Pinpoint the cell where the given text exists, returning its [X, Y] midpoint coordinate. 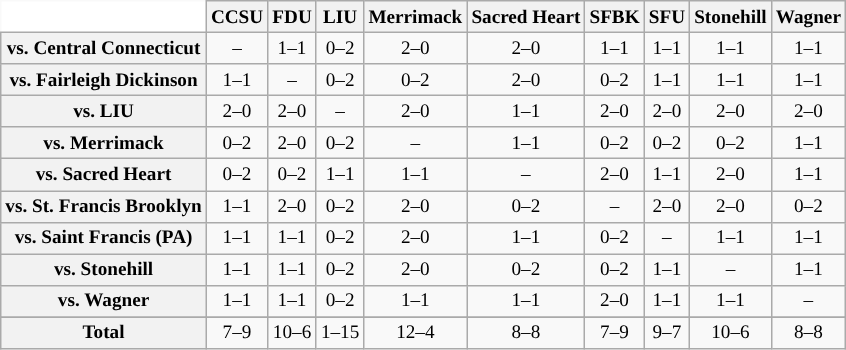
Stonehill [731, 17]
vs. Fairleigh Dickinson [104, 80]
LIU [340, 17]
12–4 [416, 333]
Total [104, 333]
SFU [666, 17]
vs. St. Francis Brooklyn [104, 206]
vs. Stonehill [104, 270]
1–15 [340, 333]
9–7 [666, 333]
vs. Central Connecticut [104, 48]
vs. Sacred Heart [104, 175]
SFBK [614, 17]
vs. Merrimack [104, 143]
CCSU [236, 17]
vs. Saint Francis (PA) [104, 238]
vs. LIU [104, 111]
Merrimack [416, 17]
Wagner [808, 17]
FDU [292, 17]
vs. Wagner [104, 301]
Sacred Heart [526, 17]
